Capture the cell that displays the provided text and extract its (x, y) central coordinate. 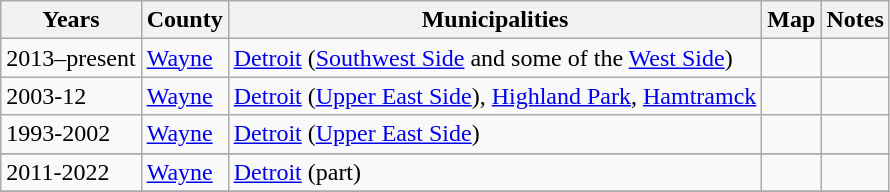
Detroit (Upper East Side) (495, 134)
Detroit (Upper East Side), Highland Park, Hamtramck (495, 96)
Map (792, 20)
2013–present (71, 58)
Detroit (Southwest Side and some of the West Side) (495, 58)
County (184, 20)
Detroit (part) (495, 172)
2003-12 (71, 96)
Municipalities (495, 20)
2011-2022 (71, 172)
1993-2002 (71, 134)
Notes (855, 20)
Years (71, 20)
